Scan for the cell matching the given text and deliver its [x, y] coordinate at center. 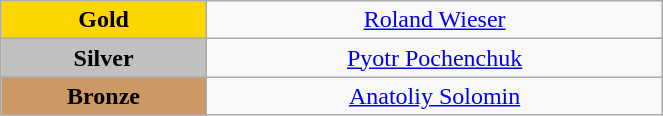
Anatoliy Solomin [434, 96]
Bronze [104, 96]
Pyotr Pochenchuk [434, 58]
Silver [104, 58]
Gold [104, 20]
Roland Wieser [434, 20]
